Return the [X, Y] coordinate for the center point of the cell that contains the specified text.  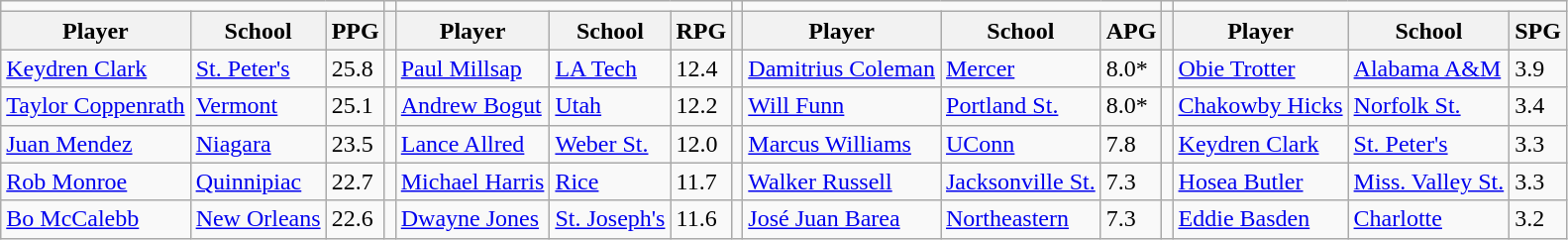
12.0 [701, 144]
Vermont [258, 106]
Jacksonville St. [1021, 181]
3.4 [1538, 106]
Northeastern [1021, 219]
Charlotte [1428, 219]
Obie Trotter [1260, 68]
Lance Allred [472, 144]
11.6 [701, 219]
Miss. Valley St. [1428, 181]
Chakowby Hicks [1260, 106]
Portland St. [1021, 106]
Dwayne Jones [472, 219]
12.2 [701, 106]
SPG [1538, 31]
Niagara [258, 144]
22.6 [355, 219]
Walker Russell [842, 181]
Rob Monroe [95, 181]
Alabama A&M [1428, 68]
3.9 [1538, 68]
Hosea Butler [1260, 181]
Quinnipiac [258, 181]
Rice [610, 181]
Taylor Coppenrath [95, 106]
APG [1131, 31]
Andrew Bogut [472, 106]
7.8 [1131, 144]
Bo McCalebb [95, 219]
UConn [1021, 144]
New Orleans [258, 219]
Mercer [1021, 68]
Will Funn [842, 106]
Weber St. [610, 144]
RPG [701, 31]
23.5 [355, 144]
Eddie Basden [1260, 219]
Utah [610, 106]
St. Joseph's [610, 219]
PPG [355, 31]
25.1 [355, 106]
Damitrius Coleman [842, 68]
José Juan Barea [842, 219]
Norfolk St. [1428, 106]
Paul Millsap [472, 68]
12.4 [701, 68]
11.7 [701, 181]
25.8 [355, 68]
LA Tech [610, 68]
Juan Mendez [95, 144]
3.2 [1538, 219]
22.7 [355, 181]
Marcus Williams [842, 144]
Michael Harris [472, 181]
